Detect which cell encompasses the target text, then output its (X, Y) center coordinate. 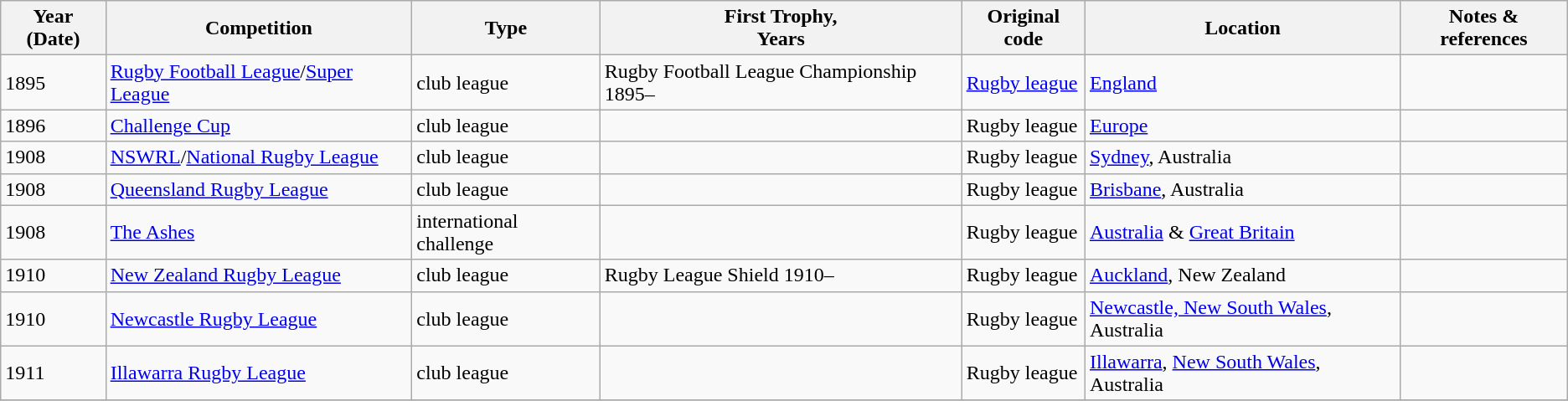
Year (Date) (54, 28)
Illawarra, New South Wales, Australia (1242, 373)
England (1242, 82)
Original code (1024, 28)
The Ashes (259, 233)
1911 (54, 373)
NSWRL/National Rugby League (259, 157)
First Trophy,Years (781, 28)
Competition (259, 28)
Rugby League Shield 1910– (781, 275)
Illawarra Rugby League (259, 373)
Australia & Great Britain (1242, 233)
Rugby Football League Championship 1895– (781, 82)
Newcastle, New South Wales, Australia (1242, 318)
Brisbane, Australia (1242, 189)
New Zealand Rugby League (259, 275)
1895 (54, 82)
international challenge (506, 233)
Location (1242, 28)
Newcastle Rugby League (259, 318)
Challenge Cup (259, 126)
Rugby Football League/Super League (259, 82)
Auckland, New Zealand (1242, 275)
Notes & references (1484, 28)
1896 (54, 126)
Type (506, 28)
Europe (1242, 126)
Queensland Rugby League (259, 189)
Sydney, Australia (1242, 157)
